Identify which cell holds the provided text, then report its [x, y] central coordinate. 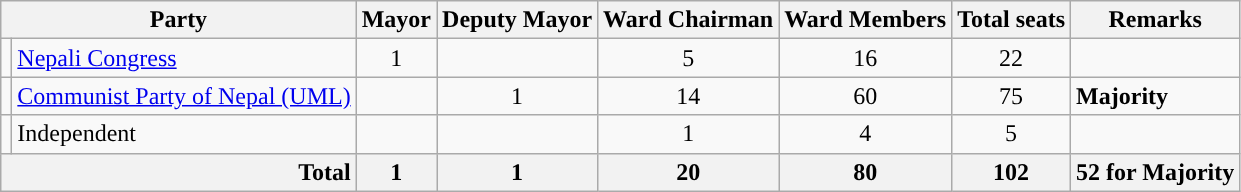
75 [1012, 96]
Communist Party of Nepal (UML) [184, 96]
Total seats [1012, 20]
102 [1012, 172]
Independent [184, 134]
52 for Majority [1156, 172]
16 [866, 58]
60 [866, 96]
4 [866, 134]
Nepali Congress [184, 58]
Majority [1156, 96]
80 [866, 172]
Deputy Mayor [518, 20]
Remarks [1156, 20]
20 [688, 172]
Party [178, 20]
Ward Members [866, 20]
Mayor [396, 20]
Ward Chairman [688, 20]
Total [178, 172]
22 [1012, 58]
14 [688, 96]
